Return (x, y) of the center of cell containing provided text 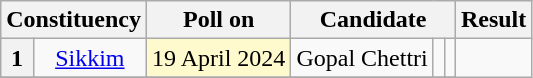
Gopal Chettri (362, 58)
1 (17, 58)
Result (493, 20)
Candidate (374, 20)
Poll on (218, 20)
Constituency (74, 20)
Sikkim (90, 58)
19 April 2024 (218, 58)
